Locate the cell with the specified text and output its [x, y] center coordinate. 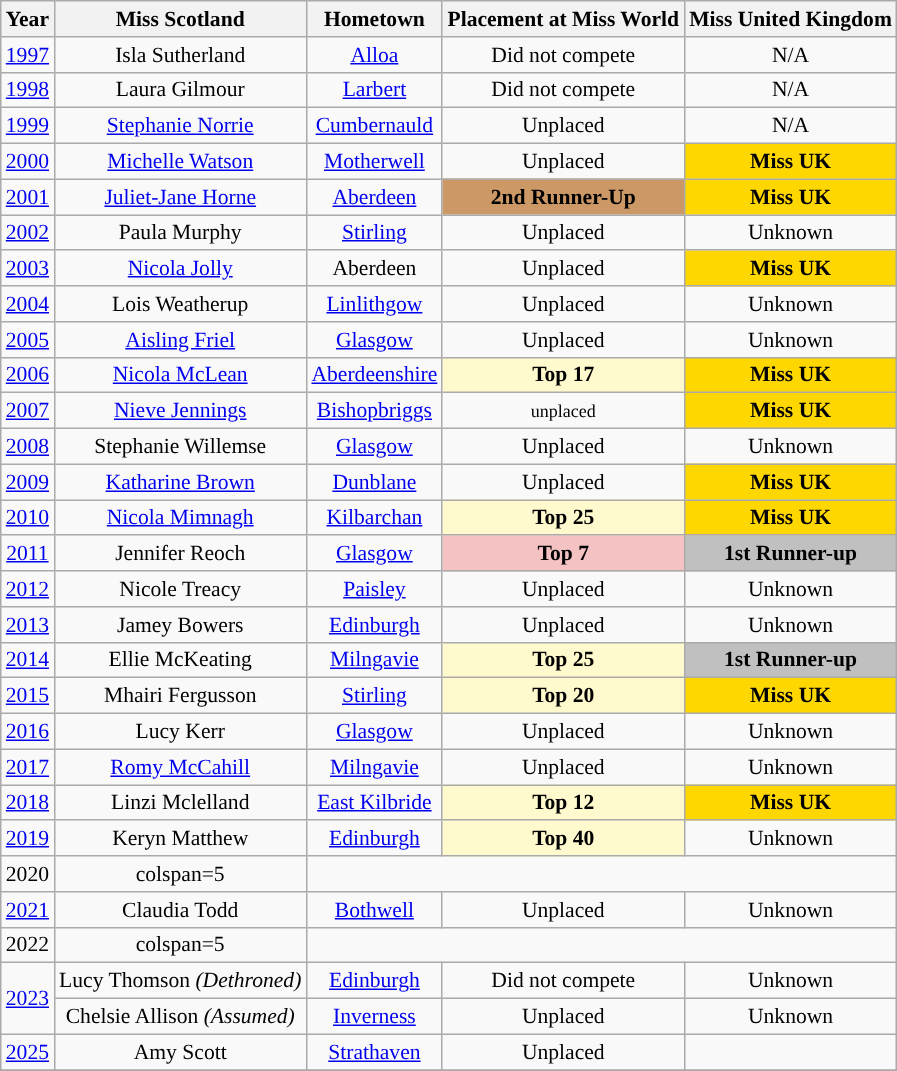
Miss United Kingdom [790, 19]
Hometown [374, 19]
Michelle Watson [180, 162]
2023 [28, 998]
Top 12 [563, 803]
Nicola Mimnagh [180, 518]
Claudia Todd [180, 910]
2017 [28, 767]
Chelsie Allison (Assumed) [180, 1017]
2008 [28, 447]
2015 [28, 696]
1997 [28, 55]
Paisley [374, 589]
2018 [28, 803]
2025 [28, 1052]
Aberdeenshire [374, 375]
2003 [28, 269]
Top 7 [563, 554]
Bothwell [374, 910]
2005 [28, 340]
2011 [28, 554]
2007 [28, 411]
Keryn Matthew [180, 839]
Stephanie Norrie [180, 126]
Lois Weatherup [180, 304]
2016 [28, 732]
Top 20 [563, 696]
Paula Murphy [180, 233]
2nd Runner-Up [563, 197]
Romy McCahill [180, 767]
Linlithgow [374, 304]
unplaced [563, 411]
Jennifer Reoch [180, 554]
2004 [28, 304]
Nicola Jolly [180, 269]
Ellie McKeating [180, 660]
Larbert [374, 90]
Nicole Treacy [180, 589]
Alloa [374, 55]
2019 [28, 839]
Laura Gilmour [180, 90]
2022 [28, 945]
2021 [28, 910]
Top 17 [563, 375]
Cumbernauld [374, 126]
Year [28, 19]
Mhairi Fergusson [180, 696]
Stephanie Willemse [180, 447]
Kilbarchan [374, 518]
1999 [28, 126]
2002 [28, 233]
Dunblane [374, 482]
East Kilbride [374, 803]
Katharine Brown [180, 482]
Linzi Mclelland [180, 803]
2001 [28, 197]
Lucy Kerr [180, 732]
Placement at Miss World [563, 19]
Inverness [374, 1017]
2000 [28, 162]
Lucy Thomson (Dethroned) [180, 981]
2009 [28, 482]
2006 [28, 375]
Miss Scotland [180, 19]
Aisling Friel [180, 340]
2020 [28, 874]
Isla Sutherland [180, 55]
Amy Scott [180, 1052]
Top 40 [563, 839]
Bishopbriggs [374, 411]
Nicola McLean [180, 375]
2012 [28, 589]
2013 [28, 625]
2014 [28, 660]
Nieve Jennings [180, 411]
1998 [28, 90]
2010 [28, 518]
Motherwell [374, 162]
Juliet-Jane Horne [180, 197]
Strathaven [374, 1052]
Jamey Bowers [180, 625]
